Output the [x, y] coordinate of the center of the cell containing the given text.  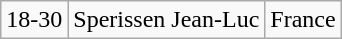
18-30 [34, 20]
Sperissen Jean-Luc [166, 20]
France [303, 20]
